Output the (x, y) coordinate of the center of the cell containing the given text.  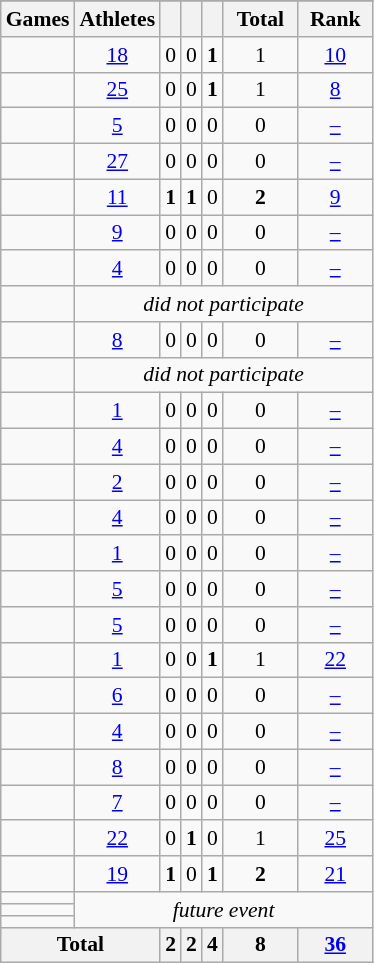
Games (38, 19)
future event (223, 910)
19 (117, 874)
27 (117, 162)
Athletes (117, 19)
7 (117, 803)
18 (117, 55)
21 (336, 874)
36 (336, 945)
Rank (336, 19)
11 (117, 197)
6 (117, 696)
10 (336, 55)
